For the text-containing cell, return its midpoint in (X, Y) coordinate format. 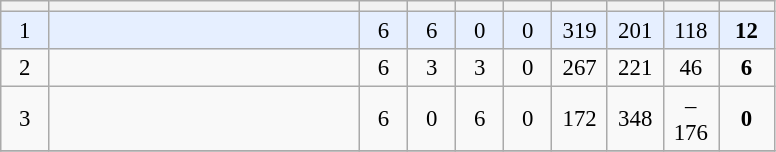
118 (691, 31)
319 (580, 31)
172 (580, 120)
348 (635, 120)
12 (747, 31)
1 (25, 31)
2 (25, 68)
221 (635, 68)
267 (580, 68)
–176 (691, 120)
46 (691, 68)
201 (635, 31)
